Detect which cell encompasses the target text, then output its (x, y) center coordinate. 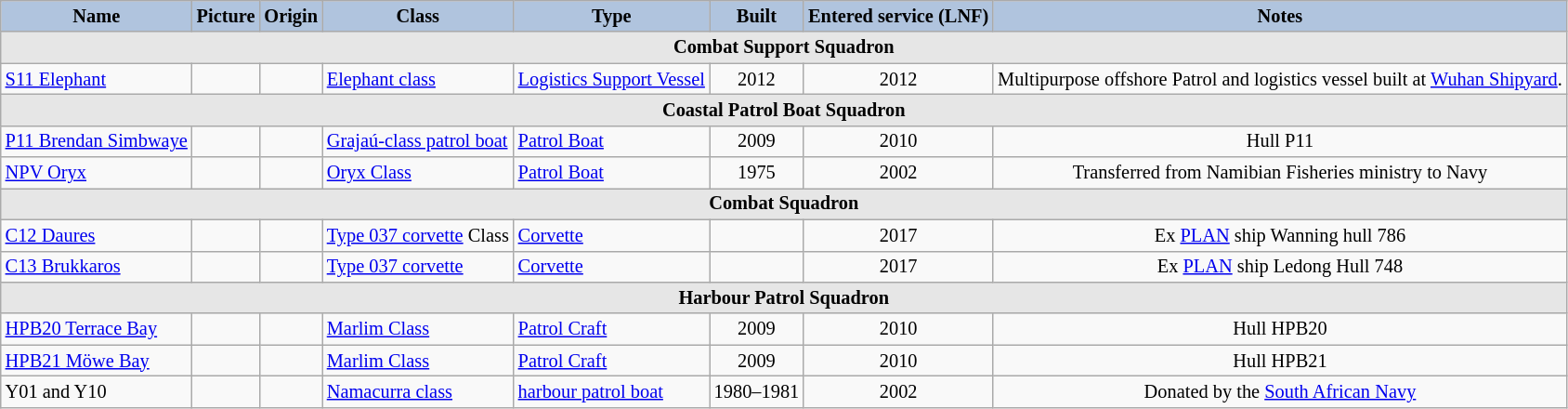
Combat Squadron (784, 204)
Transferred from Namibian Fisheries ministry to Navy (1280, 173)
Elephant class (418, 79)
Oryx Class (418, 173)
Ex PLAN ship Wanning hull 786 (1280, 235)
C12 Daures (97, 235)
Combat Support Squadron (784, 47)
C13 Brukkaros (97, 267)
Logistics Support Vessel (611, 79)
Donated by the South African Navy (1280, 391)
Name (97, 16)
Type 037 corvette (418, 267)
Grajaú-class patrol boat (418, 141)
Class (418, 16)
Namacurra class (418, 391)
Coastal Patrol Boat Squadron (784, 110)
Hull HPB20 (1280, 329)
S11 Elephant (97, 79)
NPV Oryx (97, 173)
Picture (227, 16)
Notes (1280, 16)
Harbour Patrol Squadron (784, 297)
Hull P11 (1280, 141)
Hull HPB21 (1280, 361)
harbour patrol boat (611, 391)
Y01 and Y10 (97, 391)
P11 Brendan Simbwaye (97, 141)
Multipurpose offshore Patrol and logistics vessel built at Wuhan Shipyard. (1280, 79)
Type 037 corvette Class (418, 235)
1980–1981 (756, 391)
Built (756, 16)
HPB21 Möwe Bay (97, 361)
Entered service (LNF) (898, 16)
Type (611, 16)
1975 (756, 173)
HPB20 Terrace Bay (97, 329)
Origin (290, 16)
Ex PLAN ship Ledong Hull 748 (1280, 267)
